Find where the given text appears and provide that cell's center as [X, Y] coordinate. 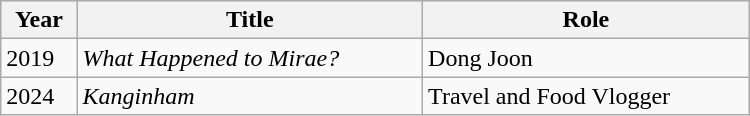
2019 [39, 58]
Dong Joon [586, 58]
Kanginham [250, 96]
2024 [39, 96]
Year [39, 20]
Role [586, 20]
Title [250, 20]
What Happened to Mirae? [250, 58]
Travel and Food Vlogger [586, 96]
